Detect which cell encompasses the target text, then output its (X, Y) center coordinate. 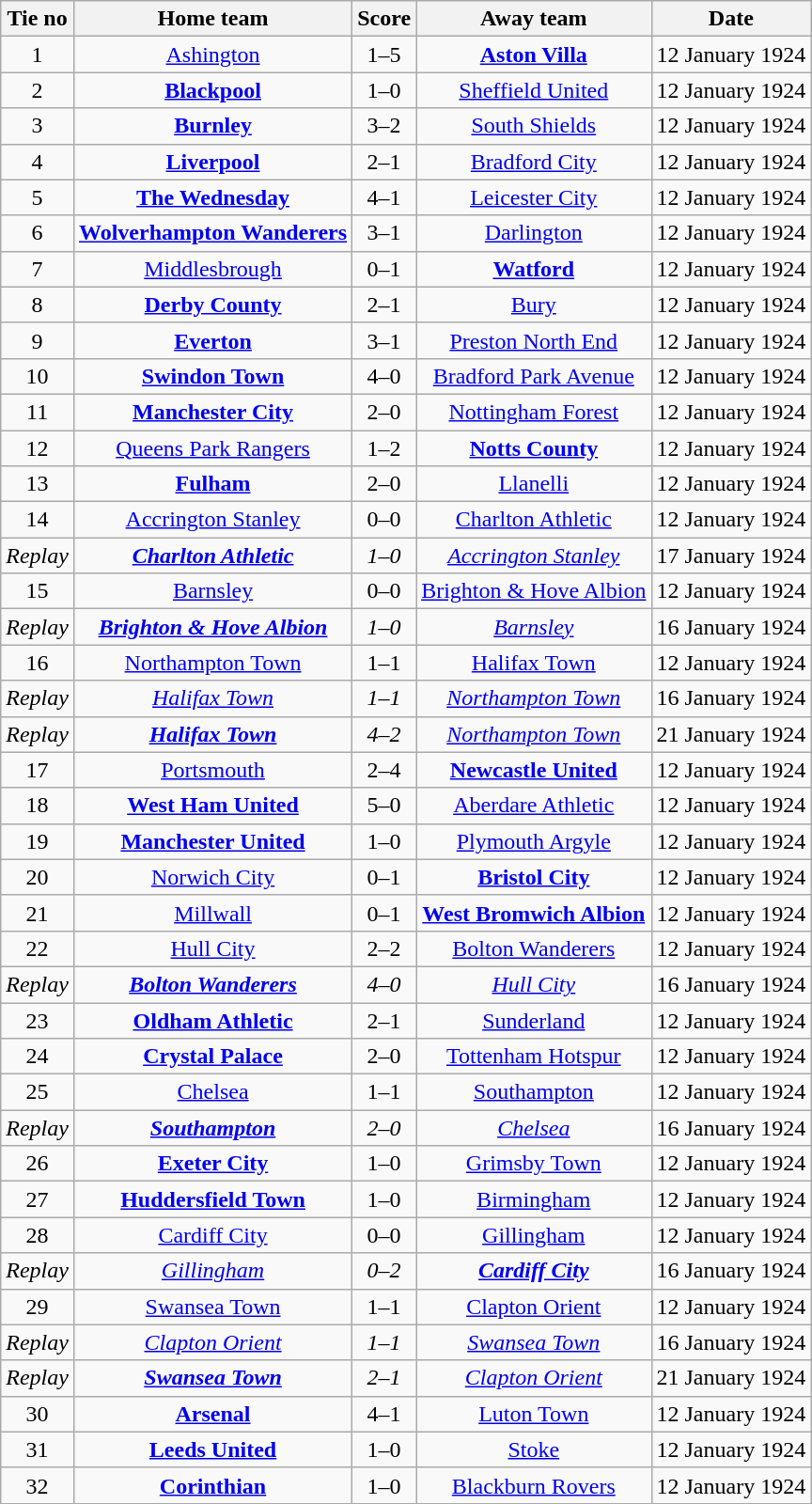
22 (38, 948)
Burnley (212, 126)
25 (38, 1092)
Bristol City (534, 877)
Nottingham Forest (534, 412)
20 (38, 877)
Middlesbrough (212, 269)
28 (38, 1235)
2–2 (384, 948)
0–2 (384, 1271)
17 (38, 770)
3 (38, 126)
19 (38, 841)
Luton Town (534, 1414)
South Shields (534, 126)
Derby County (212, 305)
21 (38, 913)
2 (38, 90)
Wolverhampton Wanderers (212, 233)
13 (38, 484)
Arsenal (212, 1414)
9 (38, 340)
Preston North End (534, 340)
27 (38, 1199)
The Wednesday (212, 197)
Notts County (534, 448)
Sunderland (534, 1020)
Grimsby Town (534, 1164)
Swindon Town (212, 376)
30 (38, 1414)
6 (38, 233)
Birmingham (534, 1199)
Tottenham Hotspur (534, 1057)
16 (38, 663)
24 (38, 1057)
Sheffield United (534, 90)
4 (38, 162)
Plymouth Argyle (534, 841)
Corinthian (212, 1485)
Score (384, 19)
Darlington (534, 233)
Everton (212, 340)
Liverpool (212, 162)
11 (38, 412)
Queens Park Rangers (212, 448)
23 (38, 1020)
4–2 (384, 734)
Llanelli (534, 484)
Exeter City (212, 1164)
Watford (534, 269)
8 (38, 305)
West Ham United (212, 806)
Stoke (534, 1449)
12 (38, 448)
Manchester United (212, 841)
1–2 (384, 448)
Blackburn Rovers (534, 1485)
Tie no (38, 19)
10 (38, 376)
17 January 1924 (731, 556)
Crystal Palace (212, 1057)
7 (38, 269)
Leicester City (534, 197)
Ashington (212, 55)
2–4 (384, 770)
Leeds United (212, 1449)
26 (38, 1164)
15 (38, 591)
Aston Villa (534, 55)
Bury (534, 305)
Bradford Park Avenue (534, 376)
Huddersfield Town (212, 1199)
Oldham Athletic (212, 1020)
5–0 (384, 806)
1–5 (384, 55)
Bradford City (534, 162)
18 (38, 806)
29 (38, 1307)
Manchester City (212, 412)
31 (38, 1449)
Millwall (212, 913)
Norwich City (212, 877)
Away team (534, 19)
14 (38, 520)
32 (38, 1485)
Portsmouth (212, 770)
Blackpool (212, 90)
Date (731, 19)
West Bromwich Albion (534, 913)
1 (38, 55)
Home team (212, 19)
5 (38, 197)
Newcastle United (534, 770)
Fulham (212, 484)
3–2 (384, 126)
Aberdare Athletic (534, 806)
